Detect which cell encompasses the target text, then output its [x, y] center coordinate. 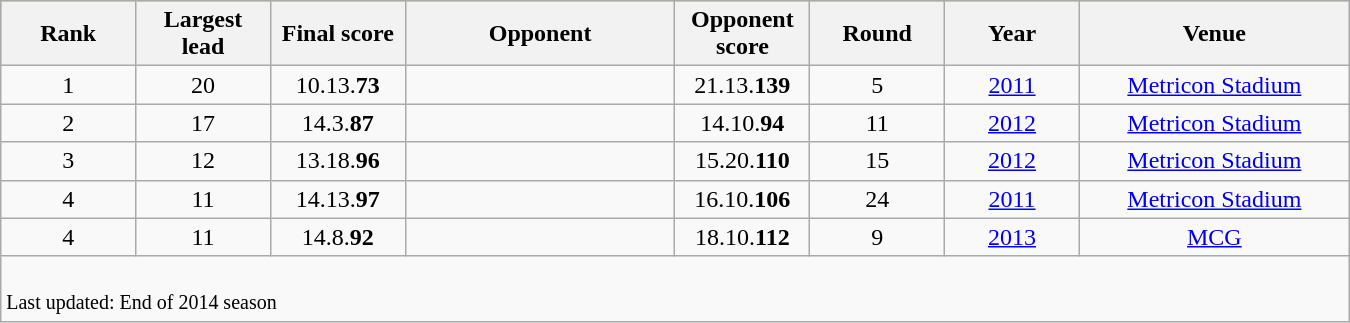
20 [204, 85]
13.18.96 [338, 161]
Year [1012, 34]
Venue [1214, 34]
MCG [1214, 237]
3 [68, 161]
15.20.110 [742, 161]
24 [878, 199]
14.3.87 [338, 123]
16.10.106 [742, 199]
Opponent score [742, 34]
Opponent [540, 34]
14.10.94 [742, 123]
10.13.73 [338, 85]
Round [878, 34]
12 [204, 161]
9 [878, 237]
2 [68, 123]
21.13.139 [742, 85]
2013 [1012, 237]
1 [68, 85]
18.10.112 [742, 237]
Rank [68, 34]
Largest lead [204, 34]
14.8.92 [338, 237]
14.13.97 [338, 199]
5 [878, 85]
17 [204, 123]
Last updated: End of 2014 season [675, 288]
Final score [338, 34]
15 [878, 161]
